Return the [x, y] coordinate for the center point of the cell that contains the specified text.  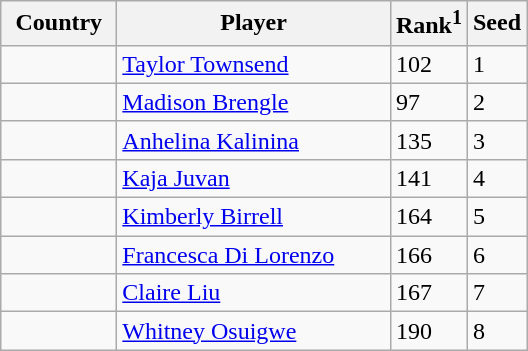
166 [428, 255]
Taylor Townsend [254, 64]
Kaja Juvan [254, 178]
5 [496, 217]
167 [428, 293]
8 [496, 331]
Country [59, 24]
135 [428, 140]
6 [496, 255]
141 [428, 178]
7 [496, 293]
1 [496, 64]
Claire Liu [254, 293]
102 [428, 64]
Player [254, 24]
Kimberly Birrell [254, 217]
190 [428, 331]
Anhelina Kalinina [254, 140]
Rank1 [428, 24]
4 [496, 178]
Francesca Di Lorenzo [254, 255]
164 [428, 217]
3 [496, 140]
Whitney Osuigwe [254, 331]
Madison Brengle [254, 102]
97 [428, 102]
Seed [496, 24]
2 [496, 102]
